Detect which cell encompasses the target text, then output its [x, y] center coordinate. 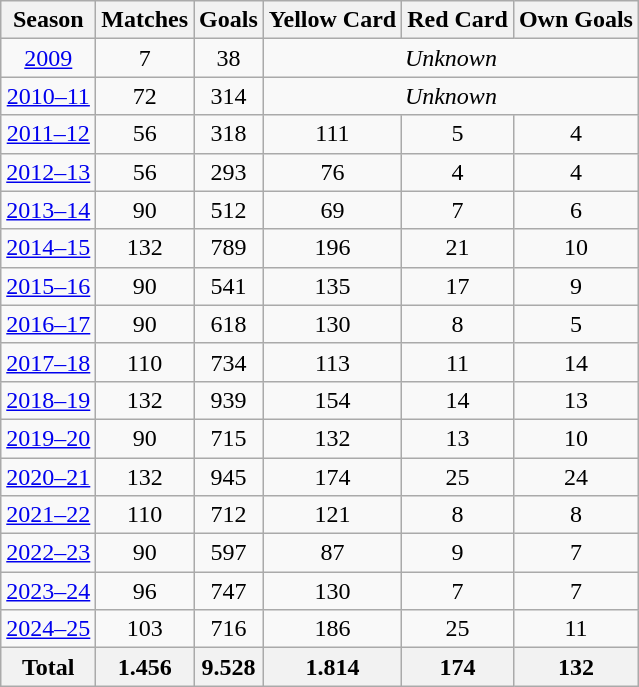
2011–12 [48, 134]
541 [229, 286]
Matches [145, 20]
318 [229, 134]
2017–18 [48, 362]
76 [332, 172]
945 [229, 477]
1.456 [145, 667]
113 [332, 362]
2022–23 [48, 553]
2019–20 [48, 438]
2014–15 [48, 248]
2012–13 [48, 172]
618 [229, 324]
2010–11 [48, 96]
2024–25 [48, 629]
2013–14 [48, 210]
9.528 [229, 667]
186 [332, 629]
2015–16 [48, 286]
314 [229, 96]
24 [576, 477]
734 [229, 362]
Red Card [458, 20]
96 [145, 591]
512 [229, 210]
69 [332, 210]
Own Goals [576, 20]
2020–21 [48, 477]
111 [332, 134]
747 [229, 591]
Goals [229, 20]
597 [229, 553]
1.814 [332, 667]
72 [145, 96]
939 [229, 400]
154 [332, 400]
293 [229, 172]
715 [229, 438]
17 [458, 286]
38 [229, 58]
2018–19 [48, 400]
196 [332, 248]
712 [229, 515]
103 [145, 629]
6 [576, 210]
Total [48, 667]
789 [229, 248]
Season [48, 20]
135 [332, 286]
121 [332, 515]
2023–24 [48, 591]
2021–22 [48, 515]
21 [458, 248]
Yellow Card [332, 20]
716 [229, 629]
2016–17 [48, 324]
87 [332, 553]
2009 [48, 58]
